Extract the [X, Y] coordinate from the center of the cell holding the provided text.  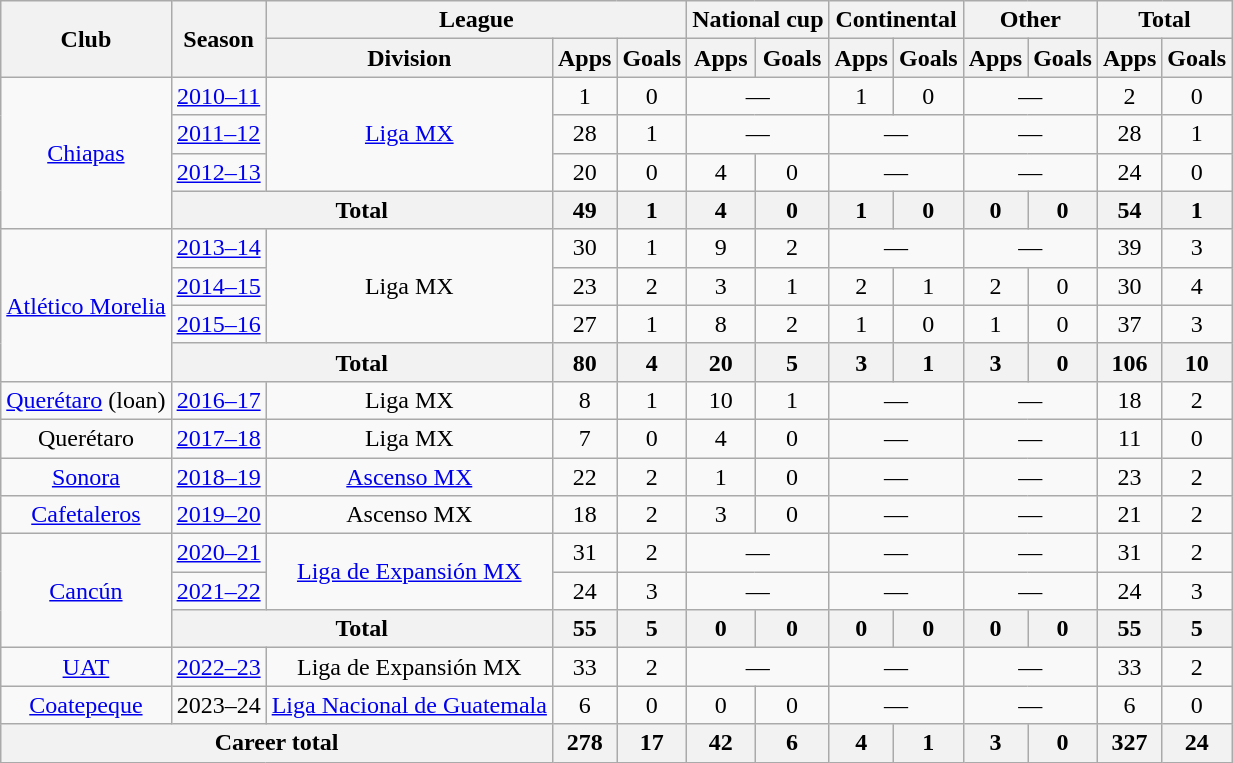
2018–19 [218, 477]
Season [218, 39]
9 [721, 248]
2015–16 [218, 324]
2014–15 [218, 286]
54 [1129, 210]
42 [721, 743]
Coatepeque [86, 705]
106 [1129, 362]
2023–24 [218, 705]
2013–14 [218, 248]
Querétaro [86, 438]
7 [584, 438]
17 [652, 743]
National cup [758, 20]
Other [1030, 20]
Club [86, 39]
278 [584, 743]
UAT [86, 667]
39 [1129, 248]
2019–20 [218, 515]
Division [409, 58]
37 [1129, 324]
2016–17 [218, 400]
Cancún [86, 591]
2011–12 [218, 134]
27 [584, 324]
22 [584, 477]
21 [1129, 515]
Querétaro (loan) [86, 400]
Sonora [86, 477]
League [476, 20]
Chiapas [86, 153]
2017–18 [218, 438]
80 [584, 362]
Atlético Morelia [86, 305]
Career total [277, 743]
2012–13 [218, 172]
2020–21 [218, 553]
11 [1129, 438]
Continental [896, 20]
2010–11 [218, 96]
Cafetaleros [86, 515]
327 [1129, 743]
2022–23 [218, 667]
2021–22 [218, 591]
49 [584, 210]
Liga Nacional de Guatemala [409, 705]
